Detect which cell encompasses the target text, then output its [x, y] center coordinate. 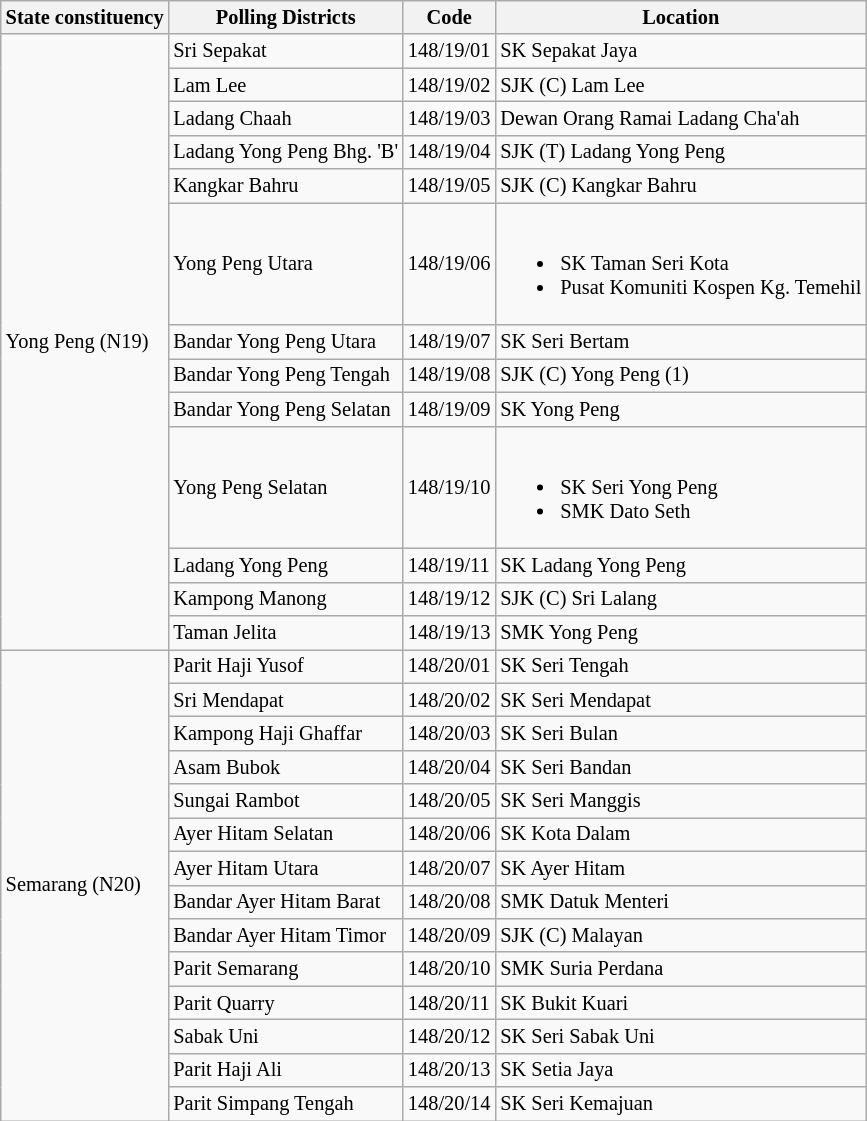
Asam Bubok [286, 767]
148/19/12 [449, 599]
Yong Peng Utara [286, 263]
SMK Yong Peng [680, 632]
Code [449, 17]
SK Seri Tengah [680, 666]
Ayer Hitam Utara [286, 868]
SK Seri Bertam [680, 342]
Bandar Ayer Hitam Barat [286, 902]
Parit Semarang [286, 969]
Ladang Yong Peng Bhg. 'B' [286, 152]
Location [680, 17]
148/19/02 [449, 85]
SK Seri Manggis [680, 801]
SK Bukit Kuari [680, 1003]
148/19/10 [449, 487]
SK Taman Seri KotaPusat Komuniti Kospen Kg. Temehil [680, 263]
148/19/05 [449, 186]
SJK (C) Sri Lalang [680, 599]
Bandar Ayer Hitam Timor [286, 935]
148/20/03 [449, 733]
148/19/11 [449, 565]
Sungai Rambot [286, 801]
148/20/11 [449, 1003]
Kangkar Bahru [286, 186]
Polling Districts [286, 17]
Yong Peng (N19) [85, 342]
148/20/13 [449, 1070]
148/19/09 [449, 409]
Semarang (N20) [85, 884]
SK Ladang Yong Peng [680, 565]
Sabak Uni [286, 1036]
SJK (T) Ladang Yong Peng [680, 152]
148/20/01 [449, 666]
Dewan Orang Ramai Ladang Cha'ah [680, 118]
148/20/09 [449, 935]
Parit Quarry [286, 1003]
SJK (C) Malayan [680, 935]
148/19/04 [449, 152]
Sri Sepakat [286, 51]
SMK Datuk Menteri [680, 902]
148/19/03 [449, 118]
148/20/07 [449, 868]
148/19/08 [449, 375]
Sri Mendapat [286, 700]
Yong Peng Selatan [286, 487]
Ladang Chaah [286, 118]
148/19/01 [449, 51]
Parit Haji Yusof [286, 666]
SK Seri Bulan [680, 733]
148/20/02 [449, 700]
SK Kota Dalam [680, 834]
148/20/05 [449, 801]
SK Seri Bandan [680, 767]
SK Seri Yong PengSMK Dato Seth [680, 487]
SK Seri Kemajuan [680, 1104]
SK Sepakat Jaya [680, 51]
SK Ayer Hitam [680, 868]
SJK (C) Yong Peng (1) [680, 375]
148/20/04 [449, 767]
Bandar Yong Peng Tengah [286, 375]
SJK (C) Lam Lee [680, 85]
SK Seri Mendapat [680, 700]
Parit Haji Ali [286, 1070]
148/20/06 [449, 834]
148/20/10 [449, 969]
State constituency [85, 17]
Kampong Manong [286, 599]
148/20/08 [449, 902]
SK Yong Peng [680, 409]
Bandar Yong Peng Selatan [286, 409]
Ladang Yong Peng [286, 565]
Lam Lee [286, 85]
Ayer Hitam Selatan [286, 834]
Parit Simpang Tengah [286, 1104]
148/20/14 [449, 1104]
SJK (C) Kangkar Bahru [680, 186]
148/19/07 [449, 342]
Bandar Yong Peng Utara [286, 342]
SMK Suria Perdana [680, 969]
148/19/06 [449, 263]
SK Seri Sabak Uni [680, 1036]
148/20/12 [449, 1036]
Kampong Haji Ghaffar [286, 733]
148/19/13 [449, 632]
SK Setia Jaya [680, 1070]
Taman Jelita [286, 632]
